Provide the (x, y) coordinate of the cell's center where the given text is located.  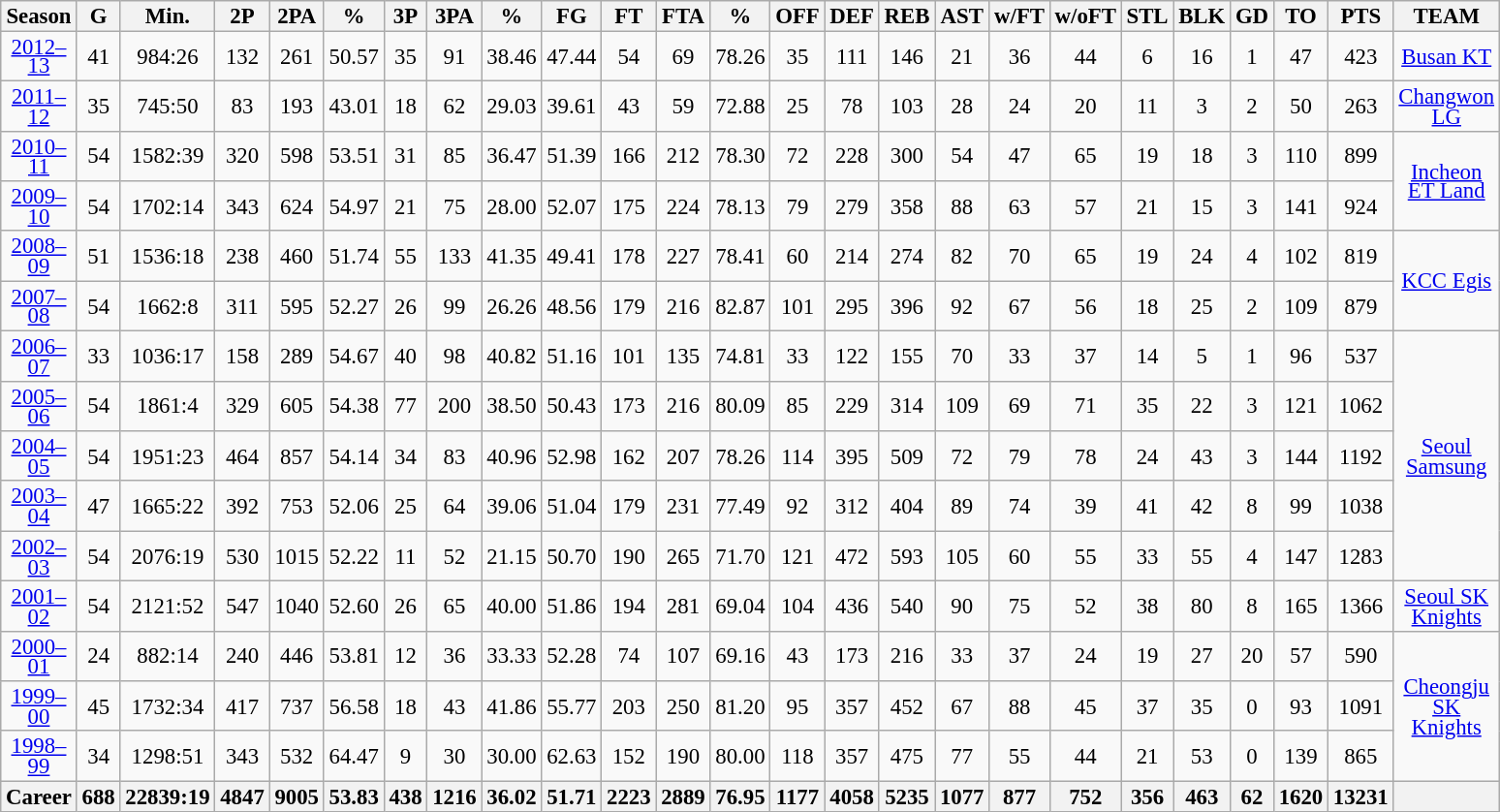
103 (907, 107)
9 (405, 757)
26.26 (512, 306)
438 (405, 796)
463 (1202, 796)
78.41 (740, 256)
14 (1147, 357)
1062 (1361, 406)
203 (629, 706)
64 (454, 507)
Busan KT (1446, 56)
78.13 (740, 206)
2011–12 (39, 107)
4847 (242, 796)
152 (629, 757)
38 (1147, 607)
27 (1202, 656)
3PA (454, 16)
2002–03 (39, 556)
263 (1361, 107)
39 (1085, 507)
51.86 (572, 607)
GD (1252, 16)
51.39 (572, 156)
PTS (1361, 16)
21.15 (512, 556)
TEAM (1446, 16)
33.33 (512, 656)
40.82 (512, 357)
40.96 (512, 456)
228 (852, 156)
624 (297, 206)
50 (1300, 107)
122 (852, 357)
240 (242, 656)
43.01 (354, 107)
753 (297, 507)
274 (907, 256)
1077 (962, 796)
110 (1300, 156)
52.60 (354, 607)
530 (242, 556)
Cheongju SK Knights (1446, 705)
2012–13 (39, 56)
50.43 (572, 406)
2006–07 (39, 357)
590 (1361, 656)
1040 (297, 607)
5235 (907, 796)
90 (962, 607)
395 (852, 456)
13231 (1361, 796)
29.03 (512, 107)
207 (683, 456)
2008–09 (39, 256)
69.16 (740, 656)
162 (629, 456)
1861:4 (168, 406)
22 (1202, 406)
358 (907, 206)
39.61 (572, 107)
G (99, 16)
2009–10 (39, 206)
2PA (297, 16)
166 (629, 156)
36.02 (512, 796)
DEF (852, 16)
w/FT (1019, 16)
1582:39 (168, 156)
155 (907, 357)
39.06 (512, 507)
452 (907, 706)
2005–06 (39, 406)
52.07 (572, 206)
547 (242, 607)
532 (297, 757)
745:50 (168, 107)
1702:14 (168, 206)
2004–05 (39, 456)
80.09 (740, 406)
96 (1300, 357)
111 (852, 56)
194 (629, 607)
Incheon ET Land (1446, 180)
819 (1361, 256)
16 (1202, 56)
51.74 (354, 256)
598 (297, 156)
2P (242, 16)
41.35 (512, 256)
231 (683, 507)
52.06 (354, 507)
752 (1085, 796)
59 (683, 107)
250 (683, 706)
w/oFT (1085, 16)
52.22 (354, 556)
158 (242, 357)
89 (962, 507)
OFF (797, 16)
50.70 (572, 556)
81.20 (740, 706)
446 (297, 656)
193 (297, 107)
2076:19 (168, 556)
2889 (683, 796)
593 (907, 556)
74.81 (740, 357)
141 (1300, 206)
882:14 (168, 656)
38.50 (512, 406)
2010–11 (39, 156)
54.38 (354, 406)
1732:34 (168, 706)
30 (454, 757)
54.97 (354, 206)
Season (39, 16)
Min. (168, 16)
312 (852, 507)
1192 (1361, 456)
STL (1147, 16)
1366 (1361, 607)
52.98 (572, 456)
38.46 (512, 56)
392 (242, 507)
69.04 (740, 607)
175 (629, 206)
1038 (1361, 507)
54.67 (354, 357)
1665:22 (168, 507)
76.95 (740, 796)
49.41 (572, 256)
FG (572, 16)
56.58 (354, 706)
595 (297, 306)
1298:51 (168, 757)
1036:17 (168, 357)
472 (852, 556)
63 (1019, 206)
78.30 (740, 156)
460 (297, 256)
133 (454, 256)
80 (1202, 607)
2223 (629, 796)
200 (454, 406)
135 (683, 357)
91 (454, 56)
147 (1300, 556)
2001–02 (39, 607)
1283 (1361, 556)
54.14 (354, 456)
857 (297, 456)
464 (242, 456)
80.00 (740, 757)
22839:19 (168, 796)
105 (962, 556)
93 (1300, 706)
329 (242, 406)
31 (405, 156)
95 (797, 706)
165 (1300, 607)
1998–99 (39, 757)
REB (907, 16)
Seoul SK Knights (1446, 607)
1177 (797, 796)
537 (1361, 357)
9005 (297, 796)
107 (683, 656)
Changwon LG (1446, 107)
30.00 (512, 757)
212 (683, 156)
62.63 (572, 757)
12 (405, 656)
5 (1202, 357)
261 (297, 56)
1536:18 (168, 256)
53.81 (354, 656)
47.44 (572, 56)
BLK (1202, 16)
605 (297, 406)
FTA (683, 16)
404 (907, 507)
114 (797, 456)
51.04 (572, 507)
238 (242, 256)
71 (1085, 406)
475 (907, 757)
51 (99, 256)
64.47 (354, 757)
2003–04 (39, 507)
102 (1300, 256)
300 (907, 156)
53.51 (354, 156)
82 (962, 256)
924 (1361, 206)
TO (1300, 16)
1015 (297, 556)
423 (1361, 56)
688 (99, 796)
899 (1361, 156)
Seoul Samsung (1446, 456)
265 (683, 556)
279 (852, 206)
4058 (852, 796)
877 (1019, 796)
53 (1202, 757)
879 (1361, 306)
737 (297, 706)
40 (405, 357)
Career (39, 796)
118 (797, 757)
417 (242, 706)
295 (852, 306)
396 (907, 306)
984:26 (168, 56)
36.47 (512, 156)
52.27 (354, 306)
1216 (454, 796)
1091 (1361, 706)
71.70 (740, 556)
77.49 (740, 507)
2121:52 (168, 607)
146 (907, 56)
15 (1202, 206)
865 (1361, 757)
28.00 (512, 206)
320 (242, 156)
311 (242, 306)
72.88 (740, 107)
2007–08 (39, 306)
51.16 (572, 357)
AST (962, 16)
82.87 (740, 306)
144 (1300, 456)
229 (852, 406)
356 (1147, 796)
28 (962, 107)
289 (297, 357)
1999–00 (39, 706)
2000–01 (39, 656)
52.28 (572, 656)
42 (1202, 507)
41.86 (512, 706)
98 (454, 357)
48.56 (572, 306)
53.83 (354, 796)
1951:23 (168, 456)
55.77 (572, 706)
FT (629, 16)
104 (797, 607)
50.57 (354, 56)
1662:8 (168, 306)
178 (629, 256)
509 (907, 456)
132 (242, 56)
51.71 (572, 796)
436 (852, 607)
540 (907, 607)
227 (683, 256)
224 (683, 206)
281 (683, 607)
6 (1147, 56)
314 (907, 406)
40.00 (512, 607)
139 (1300, 757)
KCC Egis (1446, 281)
3P (405, 16)
214 (852, 256)
56 (1085, 306)
1620 (1300, 796)
